Provide the (x, y) coordinate of the cell's center where the given text is located.  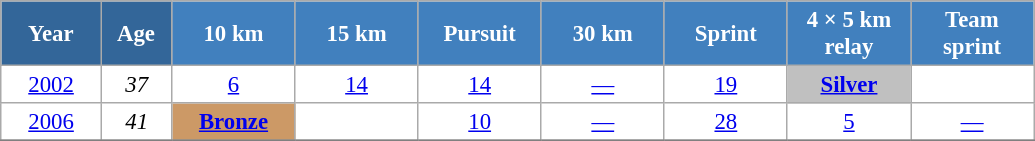
2002 (52, 85)
19 (726, 85)
4 × 5 km relay (848, 34)
2006 (52, 122)
37 (136, 85)
5 (848, 122)
6 (234, 85)
15 km (356, 34)
10 (480, 122)
Sprint (726, 34)
Year (52, 34)
Team sprint (972, 34)
Age (136, 34)
Silver (848, 85)
10 km (234, 34)
41 (136, 122)
30 km (602, 34)
Pursuit (480, 34)
28 (726, 122)
Bronze (234, 122)
